Scan for the cell matching the given text and deliver its (x, y) coordinate at center. 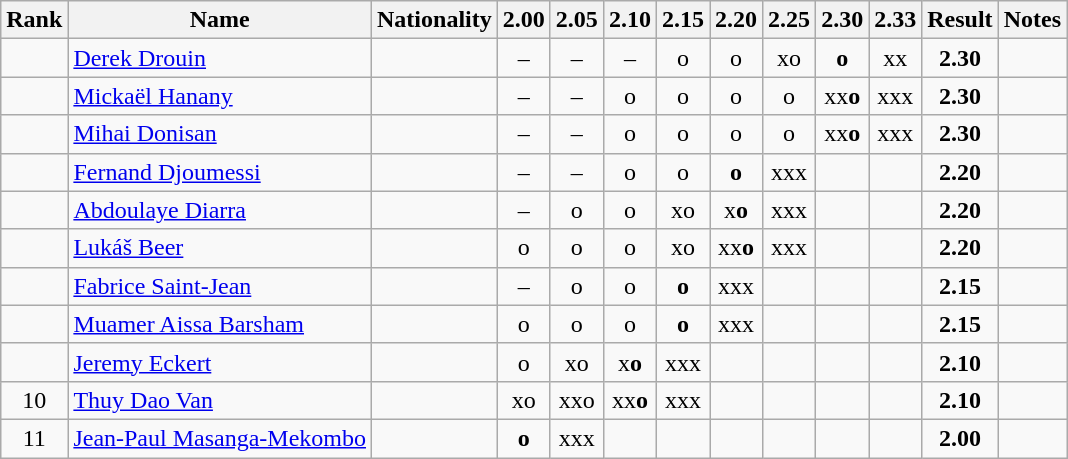
Muamer Aissa Barsham (220, 324)
Jeremy Eckert (220, 362)
2.25 (790, 20)
2.05 (576, 20)
xx (896, 58)
10 (34, 400)
Mickaël Hanany (220, 96)
2.33 (896, 20)
Nationality (435, 20)
Rank (34, 20)
Abdoulaye Diarra (220, 210)
Lukáš Beer (220, 248)
Name (220, 20)
Result (960, 20)
Fernand Djoumessi (220, 172)
Derek Drouin (220, 58)
Fabrice Saint-Jean (220, 286)
Notes (1032, 20)
11 (34, 438)
Jean-Paul Masanga-Mekombo (220, 438)
Thuy Dao Van (220, 400)
Mihai Donisan (220, 134)
